For the text-containing cell, return its midpoint in (x, y) coordinate format. 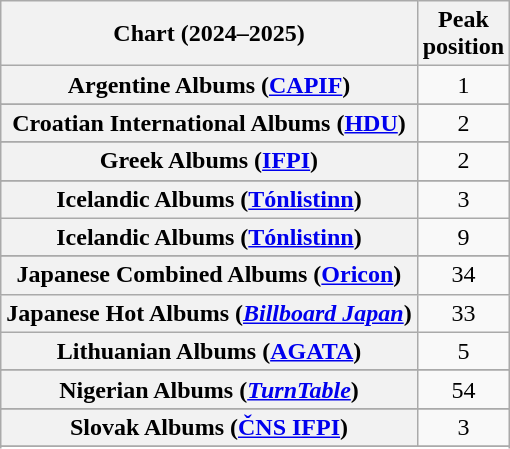
Japanese Combined Albums (Oricon) (209, 275)
Chart (2024–2025) (209, 34)
Lithuanian Albums (AGATA) (209, 351)
Slovak Albums (ČNS IFPI) (209, 427)
5 (463, 351)
Japanese Hot Albums (Billboard Japan) (209, 313)
54 (463, 389)
Argentine Albums (CAPIF) (209, 85)
9 (463, 237)
34 (463, 275)
1 (463, 85)
Peakposition (463, 34)
Croatian International Albums (HDU) (209, 123)
Greek Albums (IFPI) (209, 161)
33 (463, 313)
Nigerian Albums (TurnTable) (209, 389)
